Locate the cell with the specified text and output its (x, y) center coordinate. 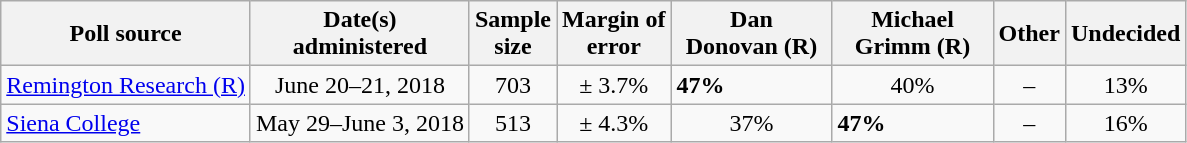
Undecided (1125, 34)
Date(s)administered (360, 34)
Siena College (126, 123)
Remington Research (R) (126, 85)
DanDonovan (R) (752, 34)
± 4.3% (614, 123)
MichaelGrimm (R) (912, 34)
June 20–21, 2018 (360, 85)
± 3.7% (614, 85)
40% (912, 85)
13% (1125, 85)
Poll source (126, 34)
Other (1029, 34)
May 29–June 3, 2018 (360, 123)
Margin oferror (614, 34)
513 (512, 123)
Samplesize (512, 34)
37% (752, 123)
703 (512, 85)
16% (1125, 123)
